Capture the cell that displays the provided text and extract its (x, y) central coordinate. 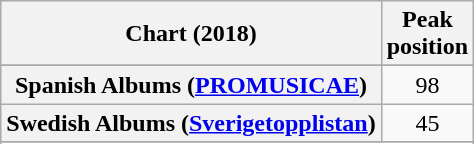
Chart (2018) (191, 34)
Swedish Albums (Sverigetopplistan) (191, 123)
98 (427, 85)
45 (427, 123)
Spanish Albums (PROMUSICAE) (191, 85)
Peak position (427, 34)
